Provide the (X, Y) coordinate of the cell's center where the given text is located.  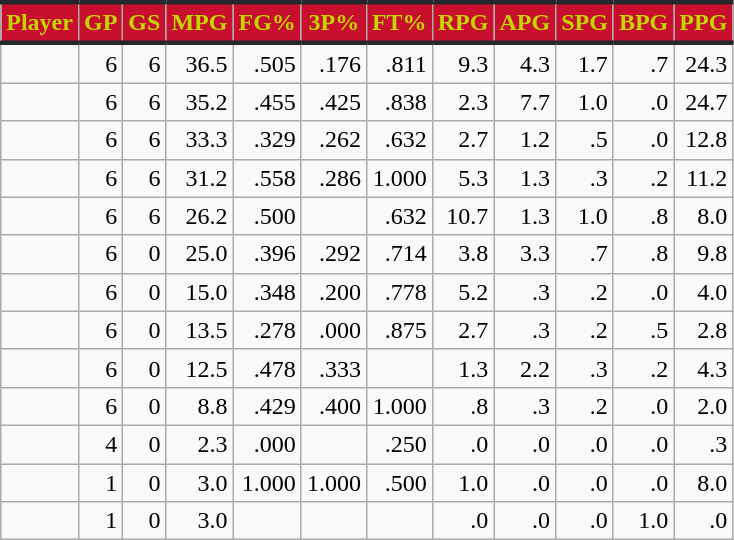
2.2 (525, 368)
2.8 (704, 330)
BPG (643, 22)
33.3 (200, 140)
4 (100, 444)
GP (100, 22)
.200 (334, 292)
7.7 (525, 102)
.478 (267, 368)
APG (525, 22)
5.3 (463, 178)
.778 (399, 292)
12.8 (704, 140)
SPG (585, 22)
26.2 (200, 216)
24.7 (704, 102)
5.2 (463, 292)
Player (40, 22)
3.3 (525, 254)
.262 (334, 140)
15.0 (200, 292)
2.0 (704, 406)
.425 (334, 102)
.348 (267, 292)
.396 (267, 254)
8.8 (200, 406)
.455 (267, 102)
.714 (399, 254)
.558 (267, 178)
.250 (399, 444)
12.5 (200, 368)
.838 (399, 102)
.176 (334, 63)
25.0 (200, 254)
.505 (267, 63)
4.0 (704, 292)
FG% (267, 22)
.329 (267, 140)
35.2 (200, 102)
PPG (704, 22)
1.7 (585, 63)
13.5 (200, 330)
.278 (267, 330)
.292 (334, 254)
1.2 (525, 140)
.811 (399, 63)
.333 (334, 368)
9.3 (463, 63)
MPG (200, 22)
36.5 (200, 63)
11.2 (704, 178)
31.2 (200, 178)
GS (144, 22)
.429 (267, 406)
3P% (334, 22)
RPG (463, 22)
24.3 (704, 63)
.875 (399, 330)
FT% (399, 22)
.400 (334, 406)
10.7 (463, 216)
3.8 (463, 254)
.286 (334, 178)
9.8 (704, 254)
